For the text-containing cell, return its midpoint in (x, y) coordinate format. 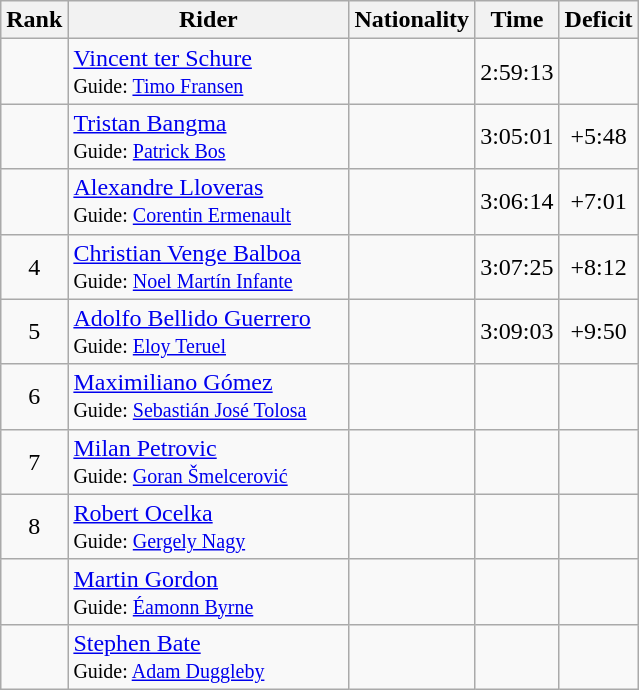
Rank (34, 20)
3:06:14 (517, 202)
Martin GordonGuide: Éamonn Byrne (208, 592)
Christian Venge BalboaGuide: Noel Martín Infante (208, 266)
8 (34, 526)
2:59:13 (517, 72)
Vincent ter SchureGuide: Timo Fransen (208, 72)
Tristan BangmaGuide: Patrick Bos (208, 136)
+8:12 (598, 266)
6 (34, 396)
3:07:25 (517, 266)
3:05:01 (517, 136)
Rider (208, 20)
3:09:03 (517, 332)
Time (517, 20)
4 (34, 266)
+5:48 (598, 136)
Stephen BateGuide: Adam Duggleby (208, 656)
Alexandre LloverasGuide: Corentin Ermenault (208, 202)
7 (34, 462)
Milan PetrovicGuide: Goran Šmelcerović (208, 462)
Robert OcelkaGuide: Gergely Nagy (208, 526)
5 (34, 332)
Deficit (598, 20)
+7:01 (598, 202)
Adolfo Bellido GuerreroGuide: Eloy Teruel (208, 332)
Nationality (412, 20)
+9:50 (598, 332)
Maximiliano GómezGuide: Sebastián José Tolosa (208, 396)
